Return (X, Y) of the center of cell containing provided text 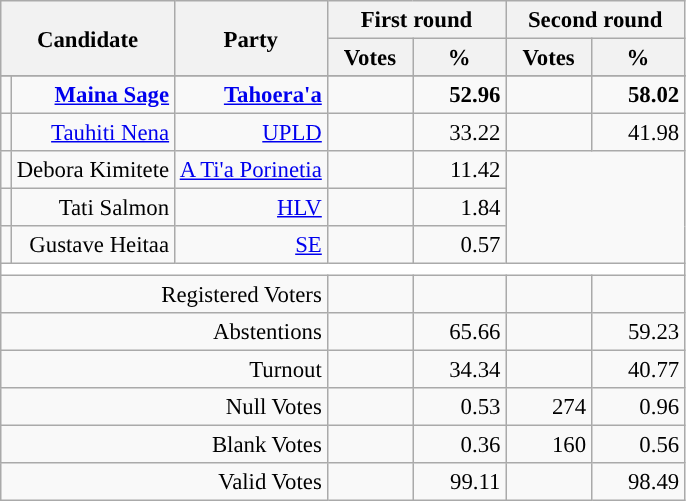
Candidate (88, 38)
41.98 (638, 133)
0.53 (460, 406)
Valid Votes (164, 482)
SE (250, 245)
UPLD (250, 133)
0.57 (460, 245)
Tati Salmon (92, 208)
Tauhiti Nena (92, 133)
160 (549, 444)
Abstentions (164, 331)
98.49 (638, 482)
0.36 (460, 444)
Turnout (164, 369)
0.56 (638, 444)
33.22 (460, 133)
11.42 (460, 170)
Maina Sage (92, 95)
40.77 (638, 369)
Tahoera'a (250, 95)
Registered Voters (164, 294)
0.96 (638, 406)
65.66 (460, 331)
Gustave Heitaa (92, 245)
Null Votes (164, 406)
99.11 (460, 482)
Debora Kimitete (92, 170)
Blank Votes (164, 444)
HLV (250, 208)
274 (549, 406)
58.02 (638, 95)
First round (416, 20)
Second round (596, 20)
34.34 (460, 369)
Party (250, 38)
59.23 (638, 331)
A Ti'a Porinetia (250, 170)
52.96 (460, 95)
1.84 (460, 208)
